From the cell containing the given text, extract its center point as (X, Y) coordinate. 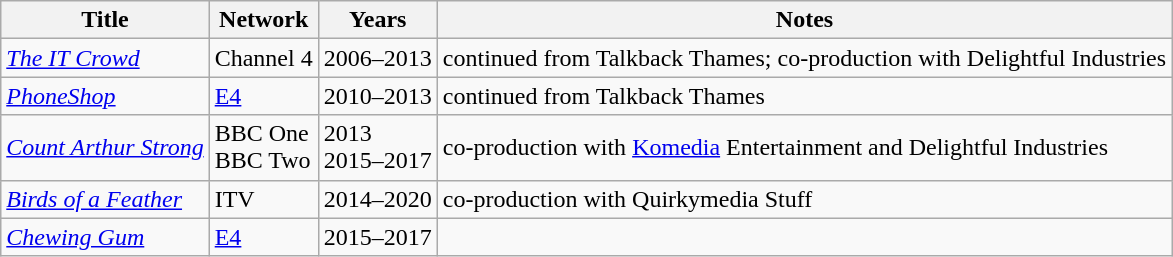
Chewing Gum (105, 237)
PhoneShop (105, 96)
The IT Crowd (105, 58)
co-production with Komedia Entertainment and Delightful Industries (804, 148)
2010–2013 (378, 96)
co-production with Quirkymedia Stuff (804, 199)
Title (105, 20)
2006–2013 (378, 58)
Notes (804, 20)
continued from Talkback Thames (804, 96)
Count Arthur Strong (105, 148)
2014–2020 (378, 199)
20132015–2017 (378, 148)
continued from Talkback Thames; co-production with Delightful Industries (804, 58)
2015–2017 (378, 237)
BBC OneBBC Two (264, 148)
Years (378, 20)
ITV (264, 199)
Network (264, 20)
Birds of a Feather (105, 199)
Channel 4 (264, 58)
